Return [x, y] of the center of cell containing provided text 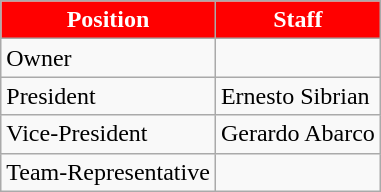
Gerardo Abarco [298, 134]
Position [108, 20]
Ernesto Sibrian [298, 96]
Team-Representative [108, 172]
Staff [298, 20]
Owner [108, 58]
Vice-President [108, 134]
President [108, 96]
